Identify which cell holds the provided text, then report its [x, y] central coordinate. 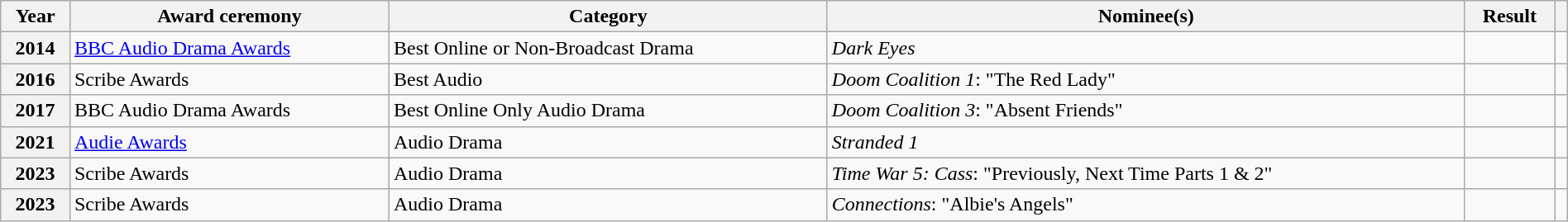
Best Online or Non-Broadcast Drama [608, 48]
Nominee(s) [1146, 17]
Doom Coalition 1: "The Red Lady" [1146, 79]
Stranded 1 [1146, 142]
2014 [36, 48]
Time War 5: Cass: "Previously, Next Time Parts 1 & 2" [1146, 173]
Doom Coalition 3: "Absent Friends" [1146, 111]
Best Online Only Audio Drama [608, 111]
Audie Awards [229, 142]
Category [608, 17]
Dark Eyes [1146, 48]
Year [36, 17]
Best Audio [608, 79]
2017 [36, 111]
Result [1509, 17]
Connections: "Albie's Angels" [1146, 205]
2016 [36, 79]
2021 [36, 142]
Award ceremony [229, 17]
